Scan for the cell matching the given text and deliver its [X, Y] coordinate at center. 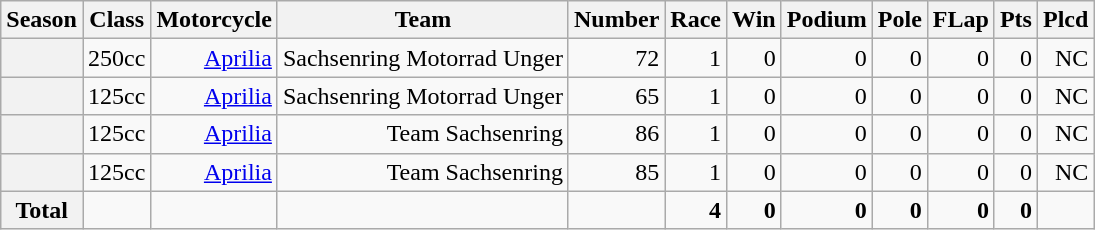
Win [754, 20]
Motorcycle [214, 20]
Plcd [1065, 20]
Team [422, 20]
86 [616, 134]
Number [616, 20]
Podium [826, 20]
4 [696, 210]
85 [616, 172]
Class [116, 20]
FLap [960, 20]
250cc [116, 58]
Total [42, 210]
Race [696, 20]
Pts [1016, 20]
65 [616, 96]
72 [616, 58]
Pole [900, 20]
Season [42, 20]
